Output the (X, Y) coordinate of the center of the cell containing the given text.  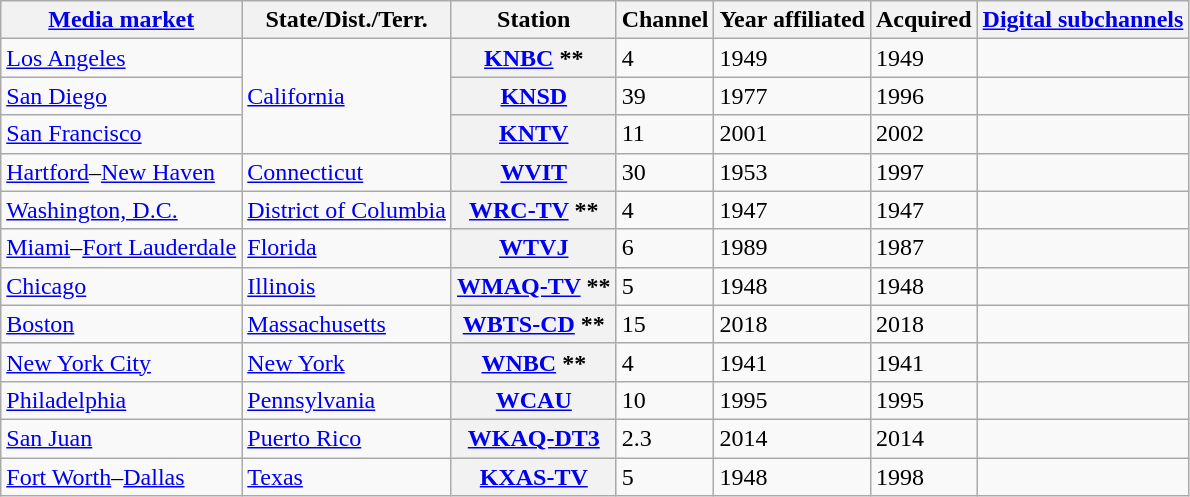
State/Dist./Terr. (347, 20)
KNBC ** (534, 58)
1953 (792, 172)
Digital subchannels (1083, 20)
Hartford–New Haven (122, 172)
New York (347, 362)
Florida (347, 248)
1998 (924, 477)
WTVJ (534, 248)
WNBC ** (534, 362)
Massachusetts (347, 324)
Texas (347, 477)
WRC-TV ** (534, 210)
Los Angeles (122, 58)
Miami–Fort Lauderdale (122, 248)
2.3 (665, 438)
2002 (924, 134)
15 (665, 324)
WCAU (534, 400)
Pennsylvania (347, 400)
WVIT (534, 172)
1989 (792, 248)
Philadelphia (122, 400)
1977 (792, 96)
Year affiliated (792, 20)
San Juan (122, 438)
KNSD (534, 96)
Fort Worth–Dallas (122, 477)
30 (665, 172)
1996 (924, 96)
Chicago (122, 286)
New York City (122, 362)
KNTV (534, 134)
District of Columbia (347, 210)
KXAS-TV (534, 477)
Puerto Rico (347, 438)
Washington, D.C. (122, 210)
1997 (924, 172)
10 (665, 400)
Acquired (924, 20)
Media market (122, 20)
San Francisco (122, 134)
San Diego (122, 96)
Channel (665, 20)
39 (665, 96)
Connecticut (347, 172)
Illinois (347, 286)
6 (665, 248)
11 (665, 134)
2001 (792, 134)
WMAQ-TV ** (534, 286)
California (347, 96)
1987 (924, 248)
WKAQ-DT3 (534, 438)
Station (534, 20)
WBTS-CD ** (534, 324)
Boston (122, 324)
